Find where the given text appears and provide that cell's center as (x, y) coordinate. 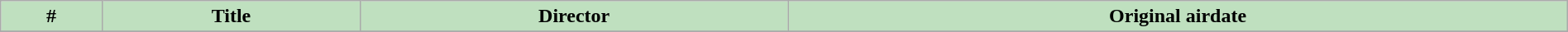
Director (574, 16)
Original airdate (1178, 16)
Title (231, 16)
# (51, 16)
